Detect which cell encompasses the target text, then output its [x, y] center coordinate. 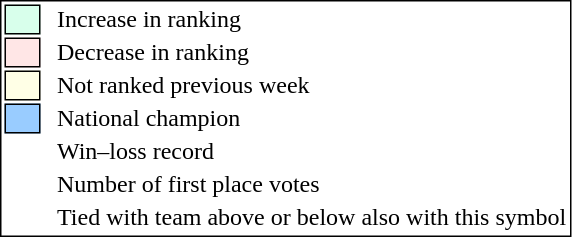
Not ranked previous week [312, 85]
National champion [312, 119]
Increase in ranking [312, 19]
Decrease in ranking [312, 53]
Win–loss record [312, 151]
Number of first place votes [312, 185]
Tied with team above or below also with this symbol [312, 217]
